Provide the (X, Y) coordinate of the cell's center where the given text is located.  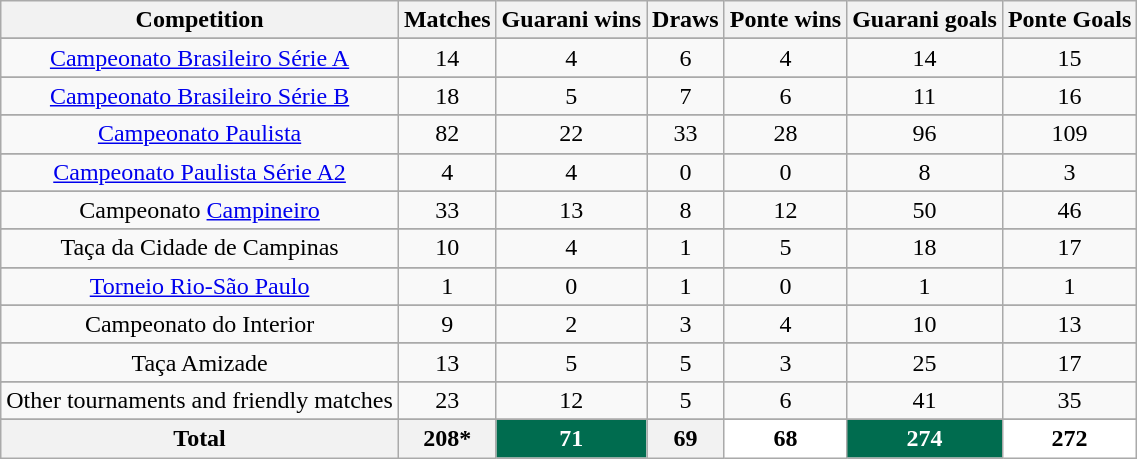
Ponte Goals (1069, 20)
Draws (686, 20)
Guarani goals (925, 20)
9 (447, 324)
16 (1069, 96)
11 (925, 96)
Guarani wins (571, 20)
15 (1069, 58)
Campeonato Paulista Série A2 (200, 172)
272 (1069, 438)
35 (1069, 400)
41 (925, 400)
22 (571, 134)
Campeonato Campineiro (200, 210)
82 (447, 134)
Campeonato Paulista (200, 134)
50 (925, 210)
Competition (200, 20)
Ponte wins (785, 20)
Torneio Rio-São Paulo (200, 286)
Campeonato Brasileiro Série B (200, 96)
Taça da Cidade de Campinas (200, 248)
69 (686, 438)
28 (785, 134)
96 (925, 134)
Other tournaments and friendly matches (200, 400)
2 (571, 324)
Total (200, 438)
109 (1069, 134)
Taça Amizade (200, 362)
71 (571, 438)
Campeonato do Interior (200, 324)
68 (785, 438)
25 (925, 362)
Matches (447, 20)
23 (447, 400)
274 (925, 438)
Campeonato Brasileiro Série A (200, 58)
208* (447, 438)
7 (686, 96)
46 (1069, 210)
